Identify which cell holds the provided text, then report its [x, y] central coordinate. 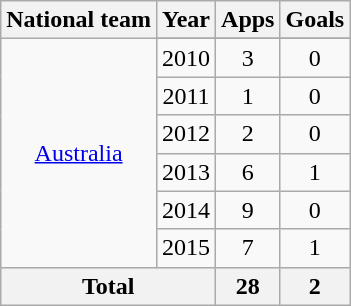
2011 [186, 96]
2012 [186, 134]
2014 [186, 210]
Australia [79, 153]
2010 [186, 58]
Total [108, 286]
2015 [186, 248]
28 [248, 286]
6 [248, 172]
Apps [248, 20]
9 [248, 210]
2013 [186, 172]
3 [248, 58]
Year [186, 20]
Goals [315, 20]
7 [248, 248]
National team [79, 20]
